Extract the [X, Y] coordinate from the center of the cell holding the provided text.  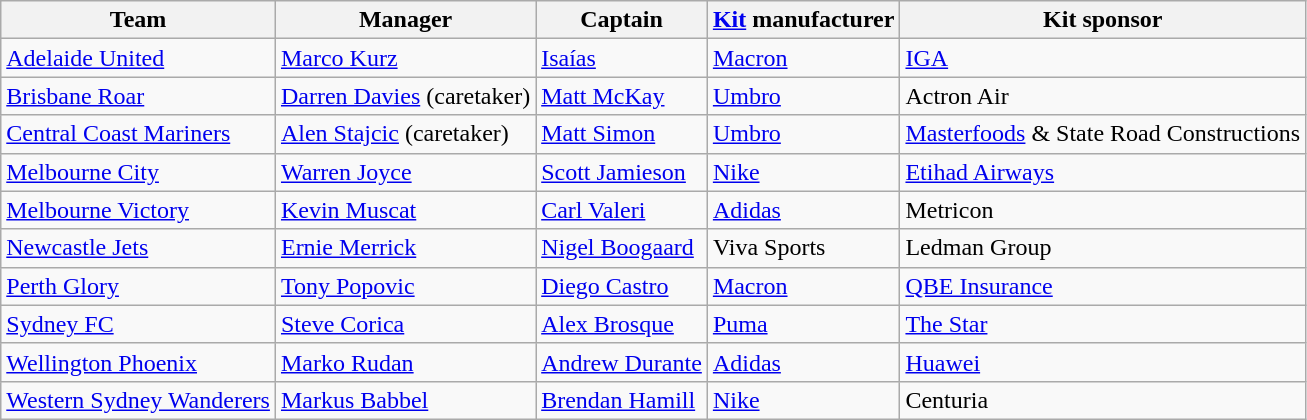
Manager [405, 20]
Central Coast Mariners [138, 134]
Markus Babbel [405, 400]
Steve Corica [405, 324]
Centuria [1103, 400]
Sydney FC [138, 324]
Nigel Boogaard [622, 248]
Andrew Durante [622, 362]
Ernie Merrick [405, 248]
IGA [1103, 58]
Metricon [1103, 210]
Kevin Muscat [405, 210]
Melbourne Victory [138, 210]
Ledman Group [1103, 248]
Brisbane Roar [138, 96]
Wellington Phoenix [138, 362]
Kit manufacturer [804, 20]
Team [138, 20]
Matt McKay [622, 96]
Perth Glory [138, 286]
Diego Castro [622, 286]
Warren Joyce [405, 172]
QBE Insurance [1103, 286]
Marco Kurz [405, 58]
Alex Brosque [622, 324]
Carl Valeri [622, 210]
Isaías [622, 58]
Melbourne City [138, 172]
Darren Davies (caretaker) [405, 96]
Tony Popovic [405, 286]
Newcastle Jets [138, 248]
Puma [804, 324]
Captain [622, 20]
Kit sponsor [1103, 20]
Huawei [1103, 362]
Masterfoods & State Road Constructions [1103, 134]
Scott Jamieson [622, 172]
Actron Air [1103, 96]
Western Sydney Wanderers [138, 400]
Viva Sports [804, 248]
Adelaide United [138, 58]
Brendan Hamill [622, 400]
The Star [1103, 324]
Etihad Airways [1103, 172]
Marko Rudan [405, 362]
Matt Simon [622, 134]
Alen Stajcic (caretaker) [405, 134]
